Locate the cell with the specified text and output its (X, Y) center coordinate. 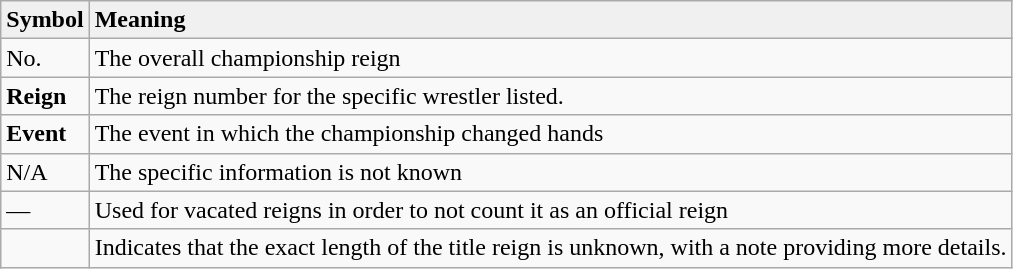
The specific information is not known (550, 172)
N/A (45, 172)
— (45, 210)
Used for vacated reigns in order to not count it as an official reign (550, 210)
Meaning (550, 20)
No. (45, 58)
Symbol (45, 20)
Event (45, 134)
Indicates that the exact length of the title reign is unknown, with a note providing more details. (550, 248)
The event in which the championship changed hands (550, 134)
The overall championship reign (550, 58)
Reign (45, 96)
The reign number for the specific wrestler listed. (550, 96)
